Find where the given text appears and provide that cell's center as (x, y) coordinate. 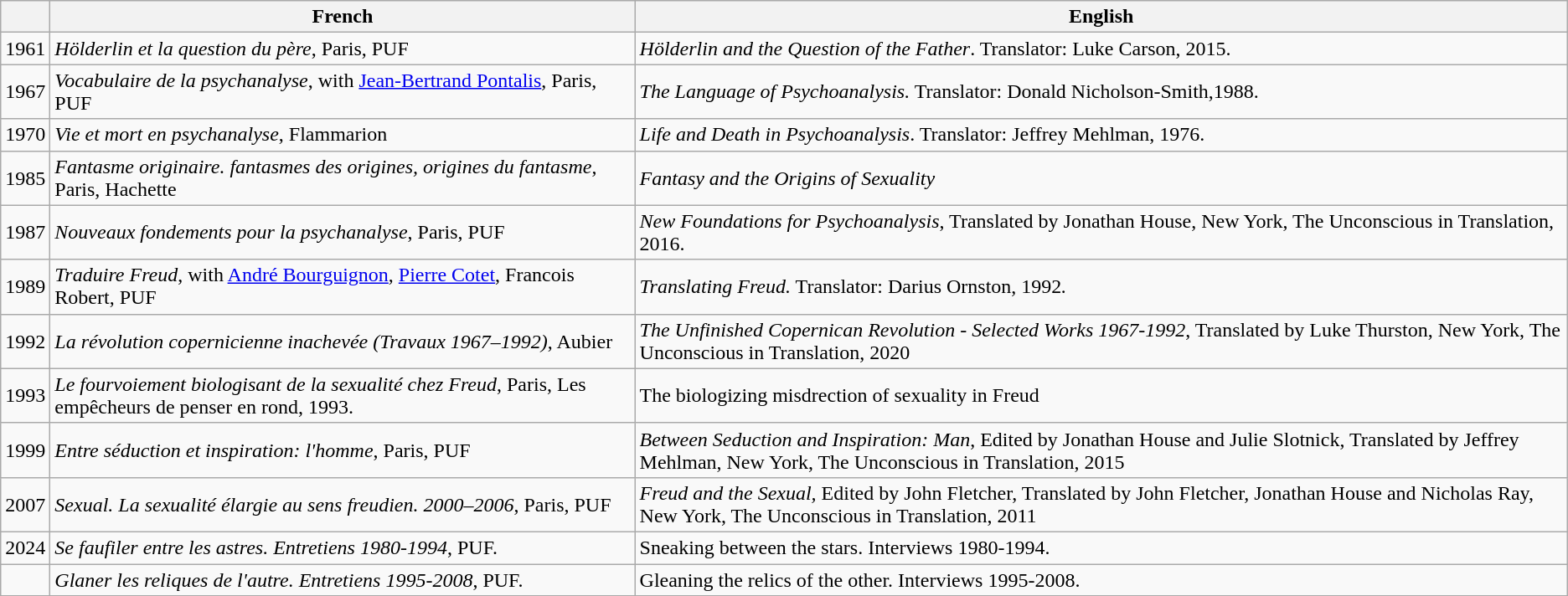
Fantasy and the Origins of Sexuality (1101, 177)
English (1101, 17)
La révolution copernicienne inachevée (Travaux 1967–1992), Aubier (343, 342)
Hölderlin and the Question of the Father. Translator: Luke Carson, 2015. (1101, 49)
Entre séduction et inspiration: l'homme, Paris, PUF (343, 450)
1989 (25, 286)
1993 (25, 395)
Vie et mort en psychanalyse, Flammarion (343, 135)
The biologizing misdrection of sexuality in Freud (1101, 395)
Se faufiler entre les astres. Entretiens 1980-1994, PUF. (343, 547)
Vocabulaire de la psychanalyse, with Jean-Bertrand Pontalis, Paris, PUF (343, 92)
Translating Freud. Translator: Darius Ornston, 1992. (1101, 286)
The Language of Psychoanalysis. Translator: Donald Nicholson-Smith,1988. (1101, 92)
Glaner les reliques de l'autre. Entretiens 1995-2008, PUF. (343, 580)
Traduire Freud, with André Bourguignon, Pierre Cotet, Francois Robert, PUF (343, 286)
2024 (25, 547)
1970 (25, 135)
Sneaking between the stars. Interviews 1980-1994. (1101, 547)
The Unfinished Copernican Revolution - Selected Works 1967-1992, Translated by Luke Thurston, New York, The Unconscious in Translation, 2020 (1101, 342)
French (343, 17)
Gleaning the relics of the other. Interviews 1995-2008. (1101, 580)
2007 (25, 504)
Le fourvoiement biologisant de la sexualité chez Freud, Paris, Les empêcheurs de penser en rond, 1993. (343, 395)
1961 (25, 49)
1985 (25, 177)
Nouveaux fondements pour la psychanalyse, Paris, PUF (343, 233)
1999 (25, 450)
Life and Death in Psychoanalysis. Translator: Jeffrey Mehlman, 1976. (1101, 135)
Sexual. La sexualité élargie au sens freudien. 2000–2006, Paris, PUF (343, 504)
Fantasme originaire. fantasmes des origines, origines du fantasme, Paris, Hachette (343, 177)
1987 (25, 233)
Hölderlin et la question du père, Paris, PUF (343, 49)
New Foundations for Psychoanalysis, Translated by Jonathan House, New York, The Unconscious in Translation, 2016. (1101, 233)
1992 (25, 342)
1967 (25, 92)
